Return the (x, y) coordinate for the center point of the cell that contains the specified text.  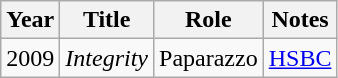
Paparazzo (209, 58)
Year (30, 20)
Notes (300, 20)
Role (209, 20)
Title (107, 20)
Integrity (107, 58)
HSBC (300, 58)
2009 (30, 58)
